Return [x, y] of the center of cell containing provided text 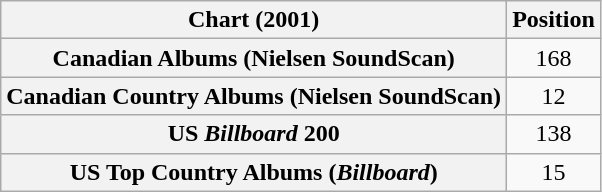
Canadian Country Albums (Nielsen SoundScan) [254, 96]
12 [554, 96]
138 [554, 134]
Canadian Albums (Nielsen SoundScan) [254, 58]
US Billboard 200 [254, 134]
US Top Country Albums (Billboard) [254, 172]
168 [554, 58]
15 [554, 172]
Position [554, 20]
Chart (2001) [254, 20]
